Output the [X, Y] coordinate of the center of the cell containing the given text.  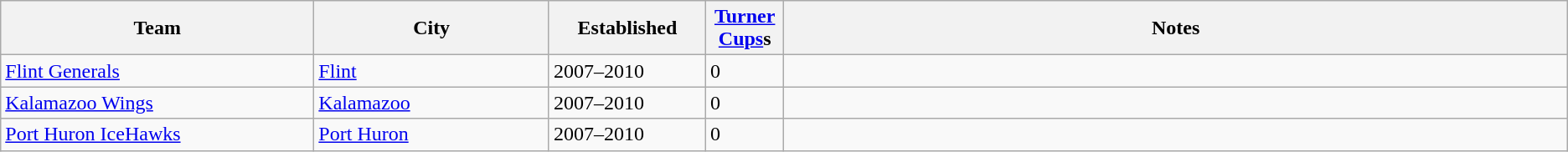
Flint [432, 71]
Turner Cupss [745, 28]
Flint Generals [157, 71]
Notes [1176, 28]
Port Huron [432, 134]
Team [157, 28]
Kalamazoo Wings [157, 103]
Established [627, 28]
Port Huron IceHawks [157, 134]
City [432, 28]
Kalamazoo [432, 103]
